Extract the [X, Y] coordinate from the center of the cell holding the provided text.  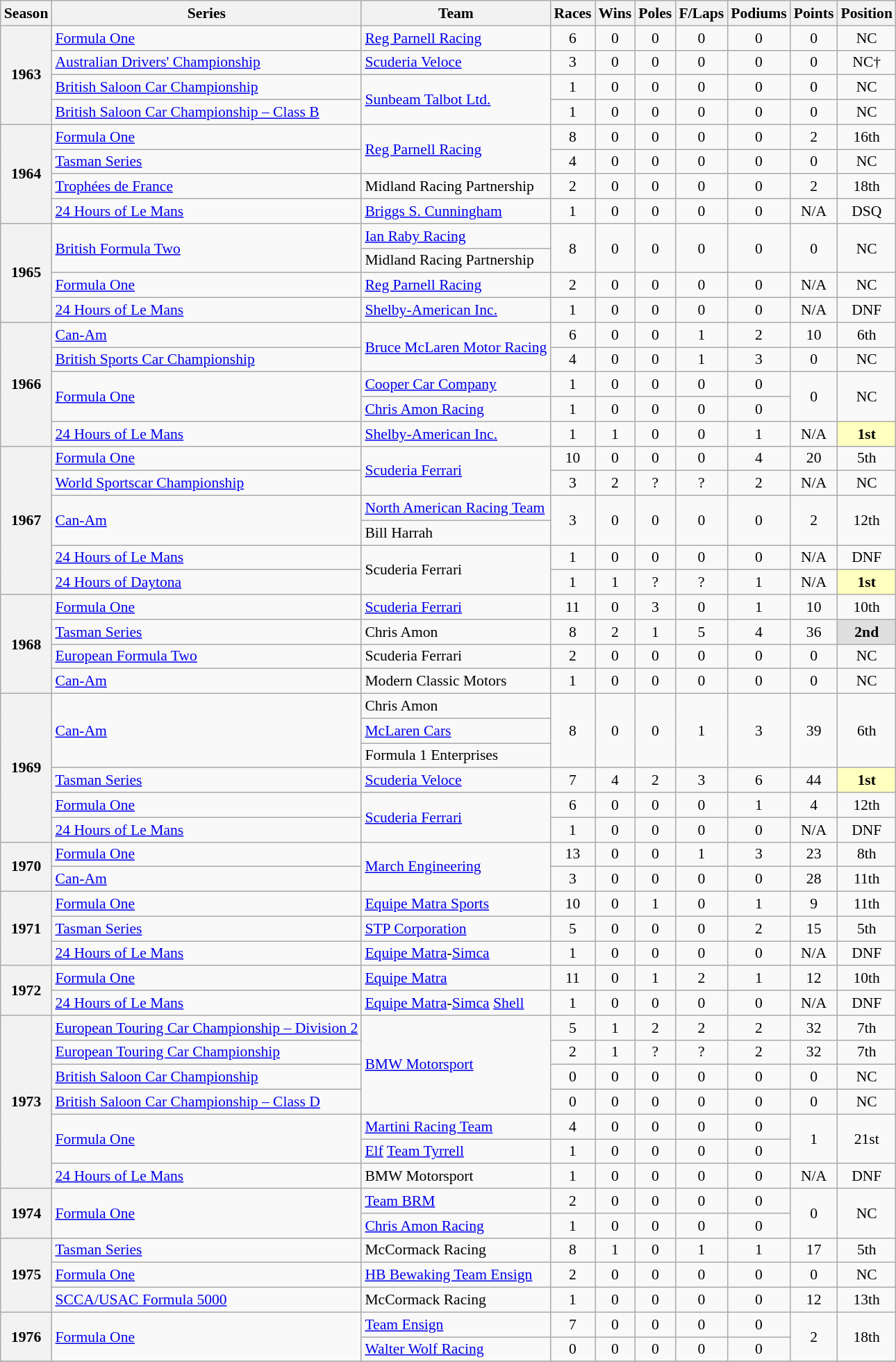
1968 [26, 644]
NC† [866, 63]
Equipe Matra Sports [456, 904]
8th [866, 854]
Briggs S. Cunningham [456, 211]
Team BRM [456, 1201]
1971 [26, 929]
Equipe Matra-Simca Shell [456, 1003]
North American Racing Team [456, 508]
Position [866, 13]
British Sports Car Championship [206, 360]
Wins [615, 13]
1973 [26, 1102]
1966 [26, 384]
World Sportscar Championship [206, 483]
1969 [26, 768]
23 [814, 854]
Ian Raby Racing [456, 236]
Season [26, 13]
Poles [655, 13]
European Touring Car Championship – Division 2 [206, 1028]
39 [814, 731]
Series [206, 13]
British Saloon Car Championship – Class D [206, 1102]
Trophées de France [206, 187]
Elf Team Tyrrell [456, 1152]
DSQ [866, 211]
STP Corporation [456, 929]
17 [814, 1250]
European Touring Car Championship [206, 1052]
28 [814, 879]
1963 [26, 75]
Podiums [758, 13]
21st [866, 1139]
13th [866, 1300]
Races [572, 13]
Points [814, 13]
British Saloon Car Championship – Class B [206, 113]
Team [456, 13]
Equipe Matra [456, 979]
HB Bewaking Team Ensign [456, 1275]
British Formula Two [206, 249]
Bruce McLaren Motor Racing [456, 347]
Australian Drivers' Championship [206, 63]
Modern Classic Motors [456, 681]
2nd [866, 632]
44 [814, 781]
Formula 1 Enterprises [456, 756]
13 [572, 854]
1967 [26, 520]
SCCA/USAC Formula 5000 [206, 1300]
Equipe Matra-Simca [456, 954]
1975 [26, 1275]
1974 [26, 1213]
9 [814, 904]
1970 [26, 867]
F/Laps [702, 13]
1972 [26, 990]
Cooper Car Company [456, 385]
1965 [26, 273]
Walter Wolf Racing [456, 1349]
24 Hours of Daytona [206, 583]
1976 [26, 1336]
Martini Racing Team [456, 1127]
15 [814, 929]
March Engineering [456, 867]
16th [866, 137]
20 [814, 458]
McLaren Cars [456, 731]
Team Ensign [456, 1324]
1964 [26, 174]
Bill Harrah [456, 533]
36 [814, 632]
European Formula Two [206, 656]
Sunbeam Talbot Ltd. [456, 100]
